Extract the [x, y] coordinate from the center of the cell holding the provided text.  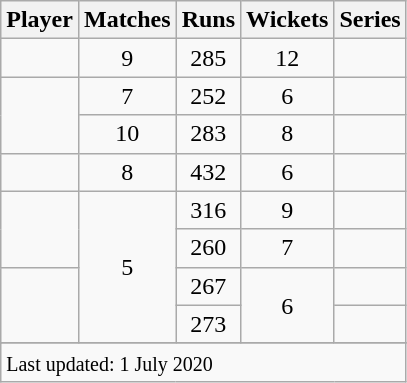
267 [208, 286]
Last updated: 1 July 2020 [204, 362]
316 [208, 210]
Player [40, 20]
5 [127, 267]
Series [370, 20]
432 [208, 172]
260 [208, 248]
285 [208, 58]
283 [208, 134]
273 [208, 324]
Runs [208, 20]
10 [127, 134]
252 [208, 96]
12 [288, 58]
Matches [127, 20]
Wickets [288, 20]
